Pinpoint the cell where the given text exists, returning its [x, y] midpoint coordinate. 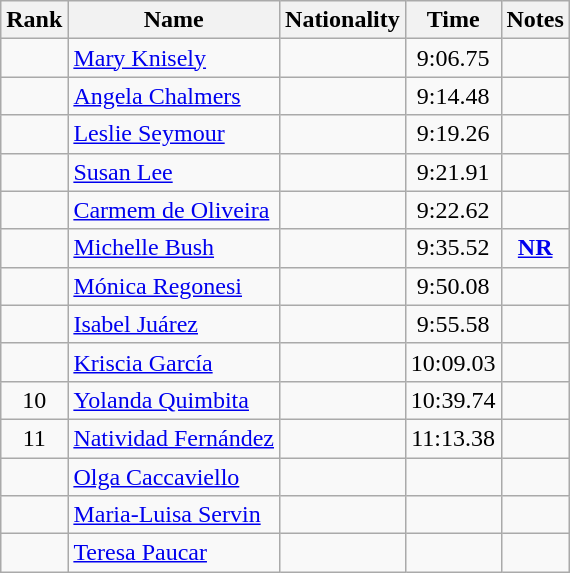
11:13.38 [453, 438]
Notes [535, 20]
Name [174, 20]
10:39.74 [453, 400]
9:35.52 [453, 248]
Nationality [343, 20]
Maria-Luisa Servin [174, 515]
Isabel Juárez [174, 324]
Mary Knisely [174, 58]
Rank [34, 20]
9:50.08 [453, 286]
Teresa Paucar [174, 553]
Time [453, 20]
9:22.62 [453, 210]
Kriscia García [174, 362]
NR [535, 248]
10:09.03 [453, 362]
Yolanda Quimbita [174, 400]
Carmem de Oliveira [174, 210]
Angela Chalmers [174, 96]
10 [34, 400]
Michelle Bush [174, 248]
Mónica Regonesi [174, 286]
Susan Lee [174, 172]
9:55.58 [453, 324]
9:19.26 [453, 134]
11 [34, 438]
9:21.91 [453, 172]
Leslie Seymour [174, 134]
9:14.48 [453, 96]
Olga Caccaviello [174, 477]
Natividad Fernández [174, 438]
9:06.75 [453, 58]
